For the text-containing cell, return its midpoint in (x, y) coordinate format. 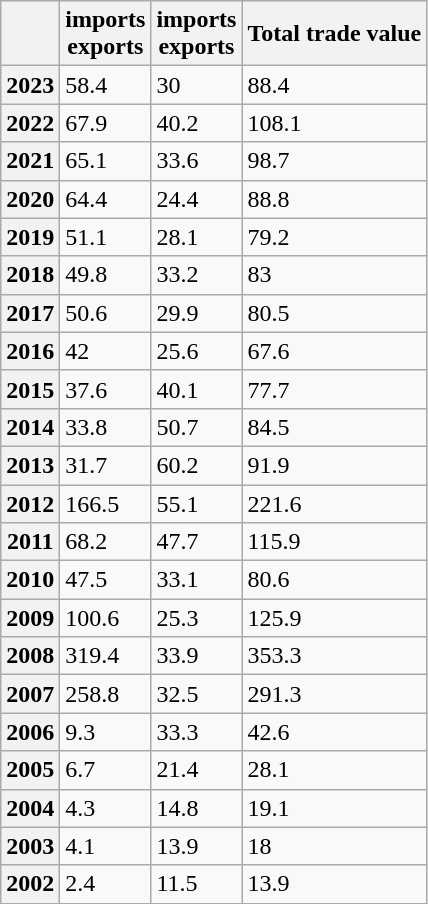
31.7 (106, 465)
11.5 (196, 884)
88.4 (334, 85)
2023 (30, 85)
25.3 (196, 618)
21.4 (196, 770)
14.8 (196, 808)
47.5 (106, 580)
42 (106, 351)
33.9 (196, 656)
4.3 (106, 808)
33.1 (196, 580)
2005 (30, 770)
2012 (30, 503)
2022 (30, 123)
166.5 (106, 503)
64.4 (106, 199)
33.8 (106, 427)
2018 (30, 275)
60.2 (196, 465)
2019 (30, 237)
4.1 (106, 846)
221.6 (334, 503)
353.3 (334, 656)
80.5 (334, 313)
2006 (30, 732)
67.9 (106, 123)
98.7 (334, 161)
2008 (30, 656)
33.3 (196, 732)
319.4 (106, 656)
2021 (30, 161)
33.2 (196, 275)
25.6 (196, 351)
49.8 (106, 275)
258.8 (106, 694)
29.9 (196, 313)
67.6 (334, 351)
9.3 (106, 732)
40.1 (196, 389)
80.6 (334, 580)
2003 (30, 846)
2004 (30, 808)
37.6 (106, 389)
2011 (30, 542)
40.2 (196, 123)
2020 (30, 199)
2014 (30, 427)
68.2 (106, 542)
42.6 (334, 732)
83 (334, 275)
32.5 (196, 694)
100.6 (106, 618)
2013 (30, 465)
58.4 (106, 85)
291.3 (334, 694)
6.7 (106, 770)
47.7 (196, 542)
91.9 (334, 465)
2016 (30, 351)
50.7 (196, 427)
18 (334, 846)
19.1 (334, 808)
2010 (30, 580)
115.9 (334, 542)
55.1 (196, 503)
125.9 (334, 618)
88.8 (334, 199)
51.1 (106, 237)
2017 (30, 313)
84.5 (334, 427)
50.6 (106, 313)
33.6 (196, 161)
2015 (30, 389)
108.1 (334, 123)
30 (196, 85)
Total trade value (334, 34)
2007 (30, 694)
24.4 (196, 199)
79.2 (334, 237)
2009 (30, 618)
77.7 (334, 389)
2002 (30, 884)
65.1 (106, 161)
2.4 (106, 884)
